Provide the [X, Y] coordinate of the cell's center where the given text is located.  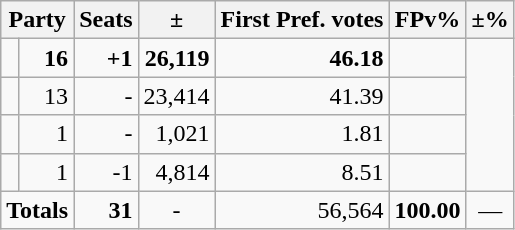
Party [38, 20]
Seats [106, 20]
Totals [38, 210]
4,814 [176, 172]
1.81 [302, 134]
100.00 [428, 210]
First Pref. votes [302, 20]
-1 [106, 172]
8.51 [302, 172]
31 [106, 210]
1,021 [176, 134]
+1 [106, 58]
±% [490, 20]
26,119 [176, 58]
23,414 [176, 96]
± [176, 20]
16 [46, 58]
FPv% [428, 20]
— [490, 210]
56,564 [302, 210]
41.39 [302, 96]
13 [46, 96]
46.18 [302, 58]
